Capture the cell that displays the provided text and extract its [x, y] central coordinate. 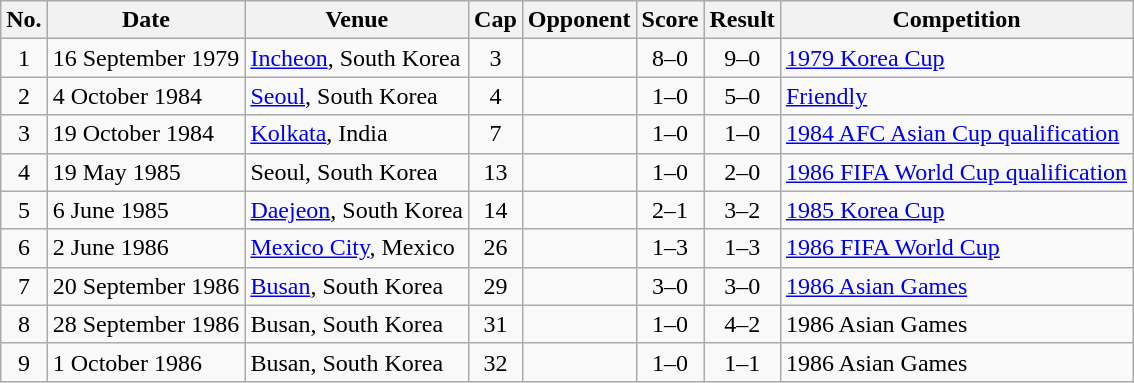
Opponent [579, 20]
6 [24, 248]
9–0 [742, 58]
Friendly [956, 96]
19 October 1984 [146, 134]
Result [742, 20]
2–0 [742, 172]
2 June 1986 [146, 248]
2–1 [670, 210]
8–0 [670, 58]
1986 FIFA World Cup [956, 248]
1979 Korea Cup [956, 58]
Score [670, 20]
1–1 [742, 362]
13 [496, 172]
Mexico City, Mexico [357, 248]
16 September 1979 [146, 58]
26 [496, 248]
31 [496, 324]
Competition [956, 20]
14 [496, 210]
No. [24, 20]
Kolkata, India [357, 134]
5 [24, 210]
19 May 1985 [146, 172]
1985 Korea Cup [956, 210]
1 [24, 58]
32 [496, 362]
20 September 1986 [146, 286]
Date [146, 20]
1984 AFC Asian Cup qualification [956, 134]
3–2 [742, 210]
Daejeon, South Korea [357, 210]
9 [24, 362]
6 June 1985 [146, 210]
Cap [496, 20]
29 [496, 286]
5–0 [742, 96]
1986 FIFA World Cup qualification [956, 172]
Venue [357, 20]
4–2 [742, 324]
28 September 1986 [146, 324]
1 October 1986 [146, 362]
4 October 1984 [146, 96]
Incheon, South Korea [357, 58]
8 [24, 324]
2 [24, 96]
